Find where the given text appears and provide that cell's center as (x, y) coordinate. 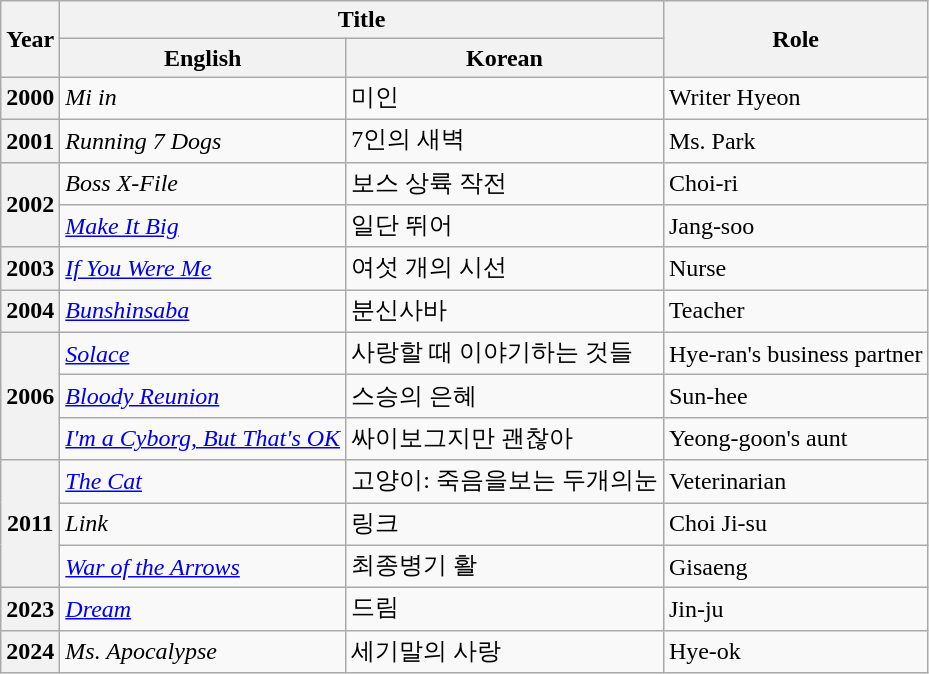
Year (30, 39)
2003 (30, 268)
Bloody Reunion (203, 396)
Ms. Park (796, 140)
Writer Hyeon (796, 98)
2001 (30, 140)
세기말의 사랑 (505, 652)
드림 (505, 610)
Boss X-File (203, 184)
2011 (30, 524)
Veterinarian (796, 482)
War of the Arrows (203, 566)
Gisaeng (796, 566)
Choi-ri (796, 184)
싸이보그지만 괜찮아 (505, 438)
2023 (30, 610)
English (203, 58)
여섯 개의 시선 (505, 268)
미인 (505, 98)
Nurse (796, 268)
Yeong-goon's aunt (796, 438)
Jang-soo (796, 226)
Jin-ju (796, 610)
Korean (505, 58)
Make It Big (203, 226)
2024 (30, 652)
Sun-hee (796, 396)
링크 (505, 524)
2000 (30, 98)
2006 (30, 396)
Hye-ran's business partner (796, 354)
Choi Ji-su (796, 524)
최종병기 활 (505, 566)
사랑할 때 이야기하는 것들 (505, 354)
Ms. Apocalypse (203, 652)
Role (796, 39)
일단 뛰어 (505, 226)
Solace (203, 354)
2002 (30, 204)
The Cat (203, 482)
보스 상륙 작전 (505, 184)
Title (362, 20)
Mi in (203, 98)
Hye-ok (796, 652)
I'm a Cyborg, But That's OK (203, 438)
스승의 은혜 (505, 396)
If You Were Me (203, 268)
2004 (30, 312)
Running 7 Dogs (203, 140)
7인의 새벽 (505, 140)
Dream (203, 610)
분신사바 (505, 312)
Link (203, 524)
Bunshinsaba (203, 312)
Teacher (796, 312)
고양이: 죽음을보는 두개의눈 (505, 482)
